Return (X, Y) of the center of cell containing provided text 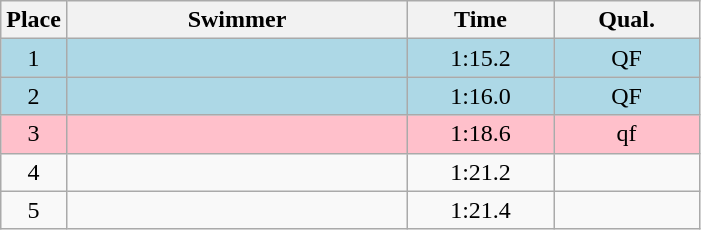
1:21.4 (481, 210)
1:18.6 (481, 134)
4 (34, 172)
qf (627, 134)
Qual. (627, 20)
1 (34, 58)
1:15.2 (481, 58)
Swimmer (236, 20)
1:21.2 (481, 172)
1:16.0 (481, 96)
5 (34, 210)
Time (481, 20)
2 (34, 96)
Place (34, 20)
3 (34, 134)
